Extract the [X, Y] coordinate from the center of the cell holding the provided text.  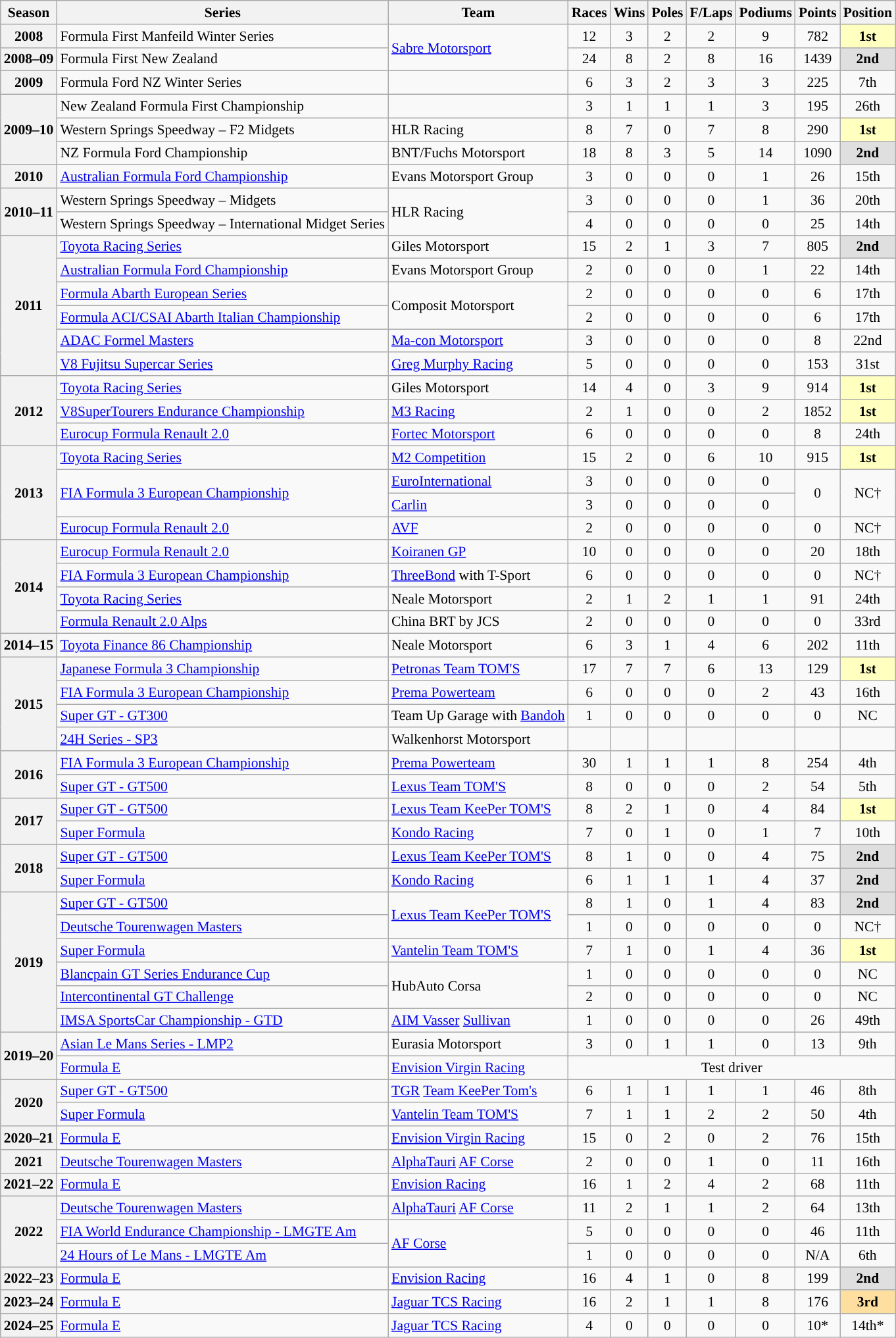
24H Series - SP3 [222, 740]
2018 [29, 869]
Petronas Team TOM'S [478, 669]
2023–24 [29, 1302]
TGR Team KeePer Tom's [478, 1091]
26th [868, 107]
43 [818, 692]
Fortec Motorsport [478, 434]
12 [589, 36]
17 [589, 669]
24 [589, 59]
2009–10 [29, 130]
2024–25 [29, 1325]
FIA World Endurance Championship - LMGTE Am [222, 1232]
Formula Renault 2.0 Alps [222, 622]
18 [589, 153]
68 [818, 1185]
50 [818, 1115]
2021–22 [29, 1185]
2011 [29, 305]
2008 [29, 36]
Western Springs Speedway – F2 Midgets [222, 130]
2021 [29, 1162]
30 [589, 763]
13th [868, 1208]
2014 [29, 587]
Ma-con Motorsport [478, 341]
Western Springs Speedway – International Midget Series [222, 224]
Formula First Manfeild Winter Series [222, 36]
Formula Ford NZ Winter Series [222, 83]
20 [818, 552]
10th [868, 833]
Races [589, 13]
83 [818, 904]
Test driver [732, 1068]
Carlin [478, 505]
Koiranen GP [478, 552]
2014–15 [29, 646]
2019–20 [29, 1056]
2020 [29, 1103]
Position [868, 13]
2008–09 [29, 59]
10* [818, 1325]
NZ Formula Ford Championship [222, 153]
Formula Abarth European Series [222, 294]
6th [868, 1255]
2022 [29, 1232]
31st [868, 365]
2010 [29, 177]
75 [818, 857]
914 [818, 388]
805 [818, 247]
Wins [630, 13]
2015 [29, 704]
24 Hours of Le Mans - LMGTE Am [222, 1255]
HubAuto Corsa [478, 986]
782 [818, 36]
AVF [478, 528]
2009 [29, 83]
China BRT by JCS [478, 622]
1852 [818, 411]
2017 [29, 821]
Eurasia Motorsport [478, 1044]
Blancpain GT Series Endurance Cup [222, 974]
Japanese Formula 3 Championship [222, 669]
2012 [29, 411]
BNT/Fuchs Motorsport [478, 153]
84 [818, 810]
Points [818, 13]
M2 Competition [478, 458]
8th [868, 1091]
290 [818, 130]
N/A [818, 1255]
F/Laps [710, 13]
20th [868, 200]
49th [868, 1021]
64 [818, 1208]
225 [818, 83]
AF Corse [478, 1244]
M3 Racing [478, 411]
Sabre Motorsport [478, 47]
Super GT - GT300 [222, 716]
Walkenhorst Motorsport [478, 740]
Team [478, 13]
Team Up Garage with Bandoh [478, 716]
5th [868, 786]
22nd [868, 341]
22 [818, 270]
Formula First New Zealand [222, 59]
Season [29, 13]
3rd [868, 1302]
7th [868, 83]
915 [818, 458]
14th* [868, 1325]
ThreeBond with T-Sport [478, 575]
Formula ACI/CSAI Abarth Italian Championship [222, 317]
9th [868, 1044]
V8 Fujitsu Supercar Series [222, 365]
AIM Vasser Sullivan [478, 1021]
Toyota Finance 86 Championship [222, 646]
129 [818, 669]
Asian Le Mans Series - LMP2 [222, 1044]
Lexus Team TOM'S [478, 786]
Western Springs Speedway – Midgets [222, 200]
176 [818, 1302]
2019 [29, 962]
254 [818, 763]
2020–21 [29, 1138]
76 [818, 1138]
33rd [868, 622]
2022–23 [29, 1279]
V8SuperTourers Endurance Championship [222, 411]
2010–11 [29, 212]
25 [818, 224]
2013 [29, 493]
1090 [818, 153]
199 [818, 1279]
EuroInternational [478, 482]
2016 [29, 774]
37 [818, 880]
Podiums [766, 13]
Intercontinental GT Challenge [222, 997]
195 [818, 107]
202 [818, 646]
91 [818, 599]
IMSA SportsCar Championship - GTD [222, 1021]
153 [818, 365]
54 [818, 786]
1439 [818, 59]
18th [868, 552]
ADAC Formel Masters [222, 341]
Composit Motorsport [478, 305]
Poles [667, 13]
Greg Murphy Racing [478, 365]
New Zealand Formula First Championship [222, 107]
Series [222, 13]
